Identify which cell holds the provided text, then report its (X, Y) central coordinate. 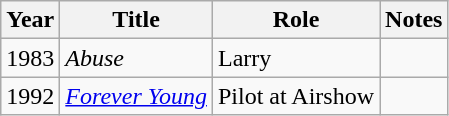
Larry (296, 58)
Title (136, 20)
Role (296, 20)
Pilot at Airshow (296, 96)
Notes (414, 20)
Abuse (136, 58)
Year (30, 20)
1992 (30, 96)
Forever Young (136, 96)
1983 (30, 58)
